Scan for the cell matching the given text and deliver its (X, Y) coordinate at center. 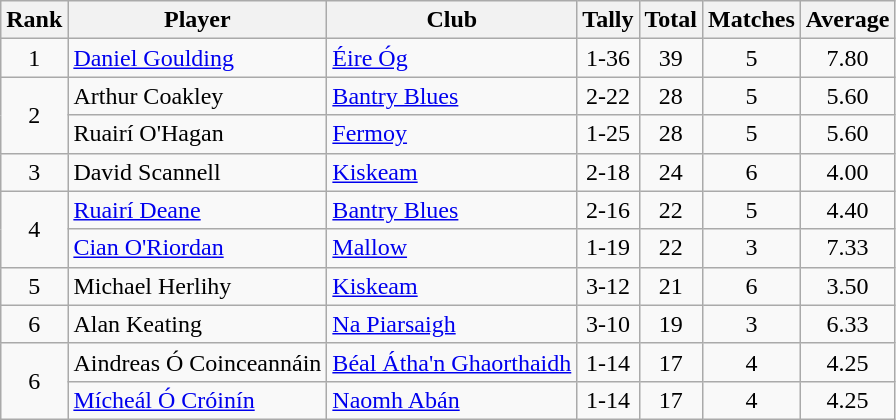
Arthur Coakley (198, 96)
24 (671, 172)
21 (671, 286)
3-12 (608, 286)
Alan Keating (198, 324)
2-16 (608, 210)
Na Piarsaigh (452, 324)
Béal Átha'n Ghaorthaidh (452, 362)
6.33 (848, 324)
19 (671, 324)
39 (671, 58)
Michael Herlihy (198, 286)
2-18 (608, 172)
7.80 (848, 58)
1-25 (608, 134)
Daniel Goulding (198, 58)
Club (452, 20)
2-22 (608, 96)
1-19 (608, 248)
7.33 (848, 248)
Ruairí Deane (198, 210)
4.00 (848, 172)
Cian O'Riordan (198, 248)
Aindreas Ó Coinceannáin (198, 362)
Tally (608, 20)
David Scannell (198, 172)
Mícheál Ó Cróinín (198, 400)
3.50 (848, 286)
Rank (34, 20)
2 (34, 115)
4.40 (848, 210)
1 (34, 58)
Average (848, 20)
Naomh Abán (452, 400)
1-36 (608, 58)
Total (671, 20)
Mallow (452, 248)
Player (198, 20)
Ruairí O'Hagan (198, 134)
Matches (752, 20)
3-10 (608, 324)
Fermoy (452, 134)
Éire Óg (452, 58)
